Detect which cell encompasses the target text, then output its [X, Y] center coordinate. 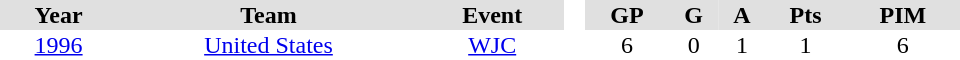
Year [58, 15]
Team [268, 15]
G [694, 15]
0 [694, 45]
A [742, 15]
United States [268, 45]
Pts [805, 15]
1996 [58, 45]
WJC [492, 45]
Event [492, 15]
GP [626, 15]
PIM [903, 15]
